Detect which cell encompasses the target text, then output its [X, Y] center coordinate. 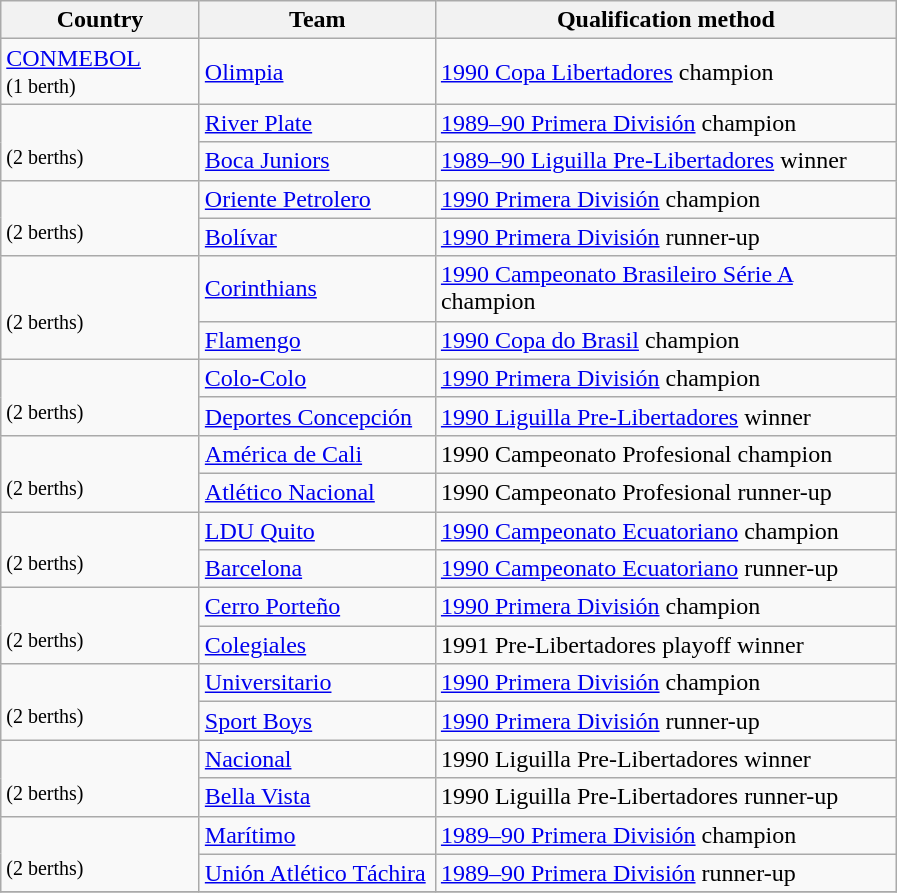
1990 Campeonato Ecuatoriano champion [666, 531]
1991 Pre-Libertadores playoff winner [666, 645]
1990 Campeonato Ecuatoriano runner-up [666, 569]
1990 Liguilla Pre-Libertadores runner-up [666, 797]
1990 Copa do Brasil champion [666, 340]
1990 Campeonato Profesional champion [666, 454]
CONMEBOL(1 berth) [100, 72]
1989–90 Liguilla Pre-Libertadores winner [666, 161]
Sport Boys [317, 721]
Colo-Colo [317, 378]
Team [317, 20]
Colegiales [317, 645]
Cerro Porteño [317, 607]
River Plate [317, 123]
Universitario [317, 683]
1989–90 Primera División runner-up [666, 873]
Unión Atlético Táchira [317, 873]
Bolívar [317, 237]
Bella Vista [317, 797]
Oriente Petrolero [317, 199]
1990 Campeonato Profesional runner-up [666, 492]
América de Cali [317, 454]
Nacional [317, 759]
Qualification method [666, 20]
1990 Copa Libertadores champion [666, 72]
Country [100, 20]
Marítimo [317, 835]
Flamengo [317, 340]
LDU Quito [317, 531]
Deportes Concepción [317, 416]
Barcelona [317, 569]
Corinthians [317, 288]
Atlético Nacional [317, 492]
Boca Juniors [317, 161]
Olimpia [317, 72]
1990 Campeonato Brasileiro Série A champion [666, 288]
